Pinpoint the cell where the given text exists, returning its [X, Y] midpoint coordinate. 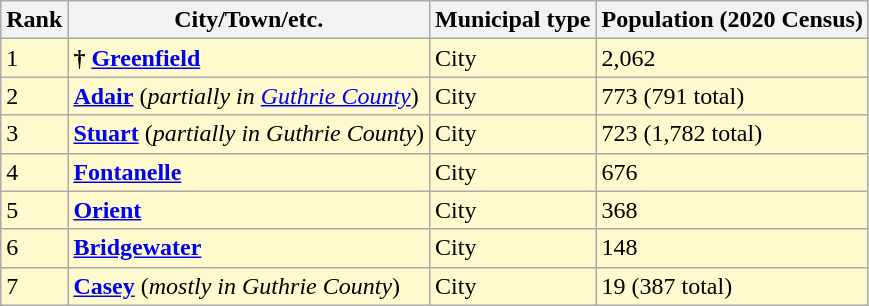
4 [34, 172]
Rank [34, 20]
5 [34, 210]
Orient [249, 210]
Population (2020 Census) [732, 20]
676 [732, 172]
1 [34, 58]
773 (791 total) [732, 96]
City/Town/etc. [249, 20]
Casey (mostly in Guthrie County) [249, 286]
† Greenfield [249, 58]
6 [34, 248]
19 (387 total) [732, 286]
Adair (partially in Guthrie County) [249, 96]
2,062 [732, 58]
368 [732, 210]
Bridgewater [249, 248]
3 [34, 134]
Municipal type [513, 20]
Stuart (partially in Guthrie County) [249, 134]
Fontanelle [249, 172]
148 [732, 248]
723 (1,782 total) [732, 134]
2 [34, 96]
7 [34, 286]
